Extract the (X, Y) coordinate from the center of the cell holding the provided text.  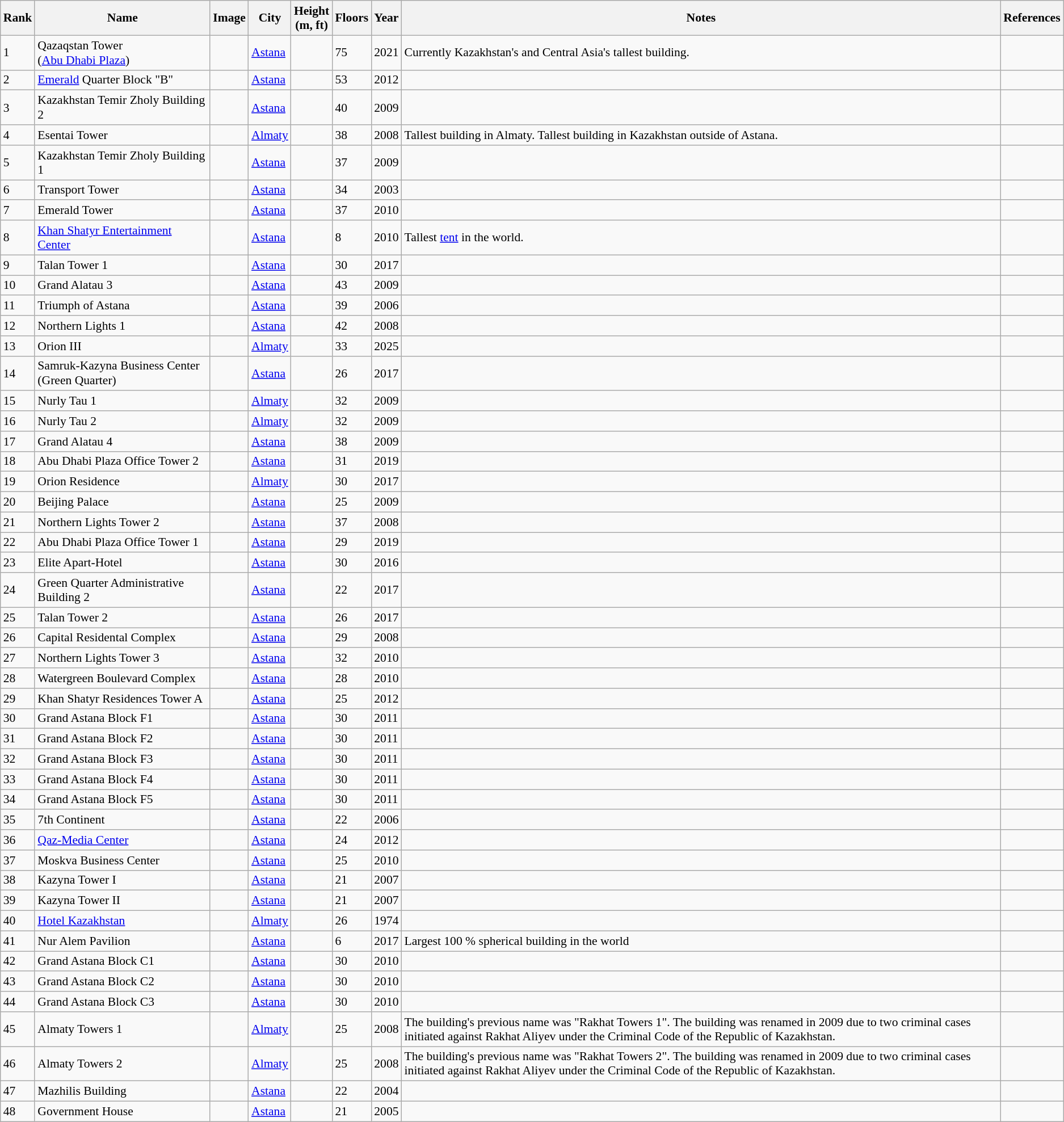
Transport Tower (123, 190)
Northern Lights 1 (123, 326)
14 (18, 373)
Year (386, 18)
Beijing Palace (123, 502)
53 (352, 80)
Government House (123, 1112)
Rank (18, 18)
16 (18, 421)
Esentai Tower (123, 135)
Nur Alem Pavilion (123, 941)
Grand Astana Block F1 (123, 718)
15 (18, 401)
2003 (386, 190)
9 (18, 265)
35 (18, 820)
Kazakhstan Temir Zholy Building 1 (123, 162)
36 (18, 840)
Almaty Towers 1 (123, 1029)
2005 (386, 1112)
7th Continent (123, 820)
Emerald Quarter Block "B" (123, 80)
Moskva Business Center (123, 860)
Notes (701, 18)
13 (18, 346)
Elite Apart-Hotel (123, 563)
Northern Lights Tower 2 (123, 522)
Kazakhstan Temir Zholy Building 2 (123, 108)
Green Quarter Administrative Building 2 (123, 590)
48 (18, 1112)
Height(m, ft) (312, 18)
2021 (386, 52)
Nurly Tau 2 (123, 421)
Tallest tent in the world. (701, 237)
Orion Residence (123, 482)
Grand Astana Block F2 (123, 739)
20 (18, 502)
Qazaqstan Tower(Abu Dhabi Plaza) (123, 52)
Nurly Tau 1 (123, 401)
1 (18, 52)
3 (18, 108)
75 (352, 52)
Grand Astana Block C2 (123, 982)
2004 (386, 1091)
46 (18, 1064)
27 (18, 658)
Northern Lights Tower 3 (123, 658)
Emerald Tower (123, 211)
4 (18, 135)
19 (18, 482)
Grand Astana Block C3 (123, 1002)
17 (18, 442)
Watergreen Boulevard Complex (123, 678)
5 (18, 162)
Abu Dhabi Plaza Office Tower 1 (123, 543)
Capital Residental Complex (123, 638)
Largest 100 % spherical building in the world (701, 941)
Qaz-Media Center (123, 840)
Name (123, 18)
Talan Tower 2 (123, 617)
2025 (386, 346)
Orion III (123, 346)
Triumph of Astana (123, 306)
12 (18, 326)
Tallest building in Almaty. Tallest building in Kazakhstan outside of Astana. (701, 135)
Currently Kazakhstan's and Central Asia's tallest building. (701, 52)
Almaty Towers 2 (123, 1064)
45 (18, 1029)
Khan Shatyr Residences Tower A (123, 699)
Grand Alatau 4 (123, 442)
10 (18, 285)
Kazyna Tower I (123, 880)
Khan Shatyr Entertainment Center (123, 237)
Grand Astana Block F4 (123, 779)
23 (18, 563)
11 (18, 306)
Grand Astana Block C1 (123, 961)
18 (18, 461)
Grand Astana Block F5 (123, 800)
Talan Tower 1 (123, 265)
Abu Dhabi Plaza Office Tower 2 (123, 461)
1974 (386, 921)
References (1032, 18)
7 (18, 211)
Grand Alatau 3 (123, 285)
2 (18, 80)
47 (18, 1091)
2016 (386, 563)
Kazyna Tower II (123, 901)
Samruk-Kazyna Business Center (Green Quarter) (123, 373)
44 (18, 1002)
41 (18, 941)
Image (229, 18)
City (270, 18)
Floors (352, 18)
Mazhilis Building (123, 1091)
Hotel Kazakhstan (123, 921)
Grand Astana Block F3 (123, 759)
